Find where the given text appears and provide that cell's center as (X, Y) coordinate. 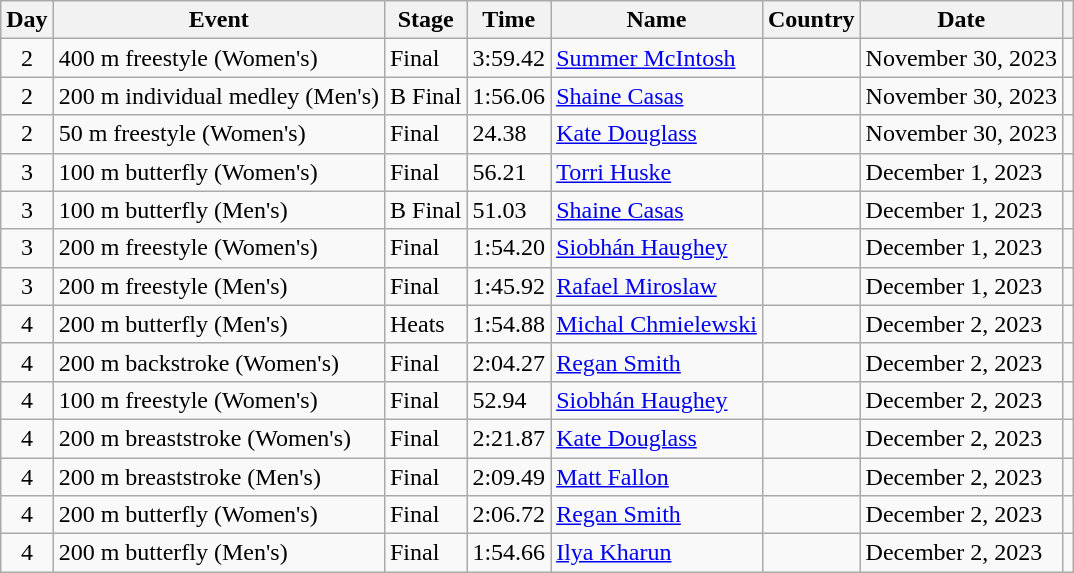
200 m breaststroke (Men's) (218, 477)
400 m freestyle (Women's) (218, 58)
Date (961, 20)
200 m breaststroke (Women's) (218, 438)
1:54.20 (509, 248)
100 m butterfly (Men's) (218, 210)
2:04.27 (509, 362)
Day (27, 20)
100 m freestyle (Women's) (218, 400)
50 m freestyle (Women's) (218, 134)
Time (509, 20)
1:45.92 (509, 286)
Michal Chmielewski (657, 324)
Matt Fallon (657, 477)
Stage (425, 20)
Torri Huske (657, 172)
200 m backstroke (Women's) (218, 362)
2:21.87 (509, 438)
Summer McIntosh (657, 58)
24.38 (509, 134)
Name (657, 20)
Rafael Miroslaw (657, 286)
200 m individual medley (Men's) (218, 96)
56.21 (509, 172)
1:56.06 (509, 96)
2:06.72 (509, 515)
52.94 (509, 400)
Heats (425, 324)
Ilya Kharun (657, 553)
3:59.42 (509, 58)
1:54.88 (509, 324)
100 m butterfly (Women's) (218, 172)
200 m freestyle (Men's) (218, 286)
2:09.49 (509, 477)
51.03 (509, 210)
200 m butterfly (Women's) (218, 515)
Event (218, 20)
Country (811, 20)
1:54.66 (509, 553)
200 m freestyle (Women's) (218, 248)
